Scan for the cell matching the given text and deliver its [x, y] coordinate at center. 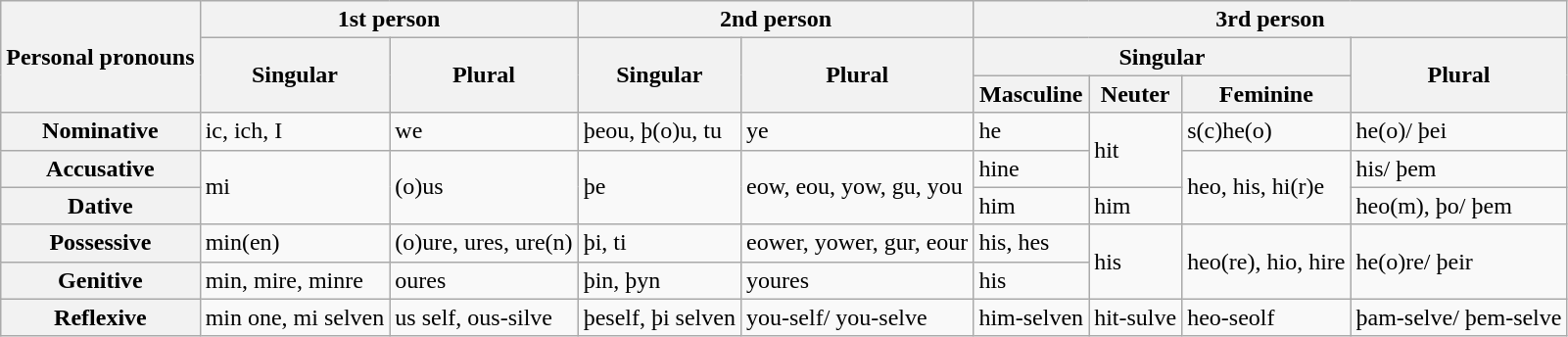
min, mire, minre [295, 280]
min(en) [295, 243]
þin, þyn [659, 280]
Accusative [100, 168]
Dative [100, 206]
ic, ich, I [295, 131]
oures [484, 280]
heo-seolf [1266, 317]
he [1031, 131]
heo(m), þo/ þem [1459, 206]
Neuter [1136, 94]
eower, yower, gur, eour [856, 243]
he(o)/ þei [1459, 131]
3rd person [1270, 20]
eow, eou, yow, gu, you [856, 187]
you-self/ you-selve [856, 317]
min one, mi selven [295, 317]
youres [856, 280]
þi, ti [659, 243]
2nd person [776, 20]
heo(re), hio, hire [1266, 262]
hit-sulve [1136, 317]
he(o)re/ þeir [1459, 262]
(o)us [484, 187]
him-selven [1031, 317]
his/ þem [1459, 168]
1st person [389, 20]
þam-selve/ þem-selve [1459, 317]
his, hes [1031, 243]
mi [295, 187]
Genitive [100, 280]
us self, ous-silve [484, 317]
heo, his, hi(r)e [1266, 187]
hine [1031, 168]
(o)ure, ures, ure(n) [484, 243]
Feminine [1266, 94]
ye [856, 131]
þeself, þi selven [659, 317]
Personal pronouns [100, 57]
Reflexive [100, 317]
Nominative [100, 131]
þeou, þ(o)u, tu [659, 131]
hit [1136, 150]
þe [659, 187]
s(c)he(o) [1266, 131]
Masculine [1031, 94]
Possessive [100, 243]
we [484, 131]
